Locate the cell with the specified text and output its (X, Y) center coordinate. 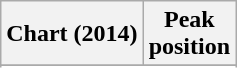
Peakposition (189, 34)
Chart (2014) (72, 34)
